Return (X, Y) of the center of cell containing provided text 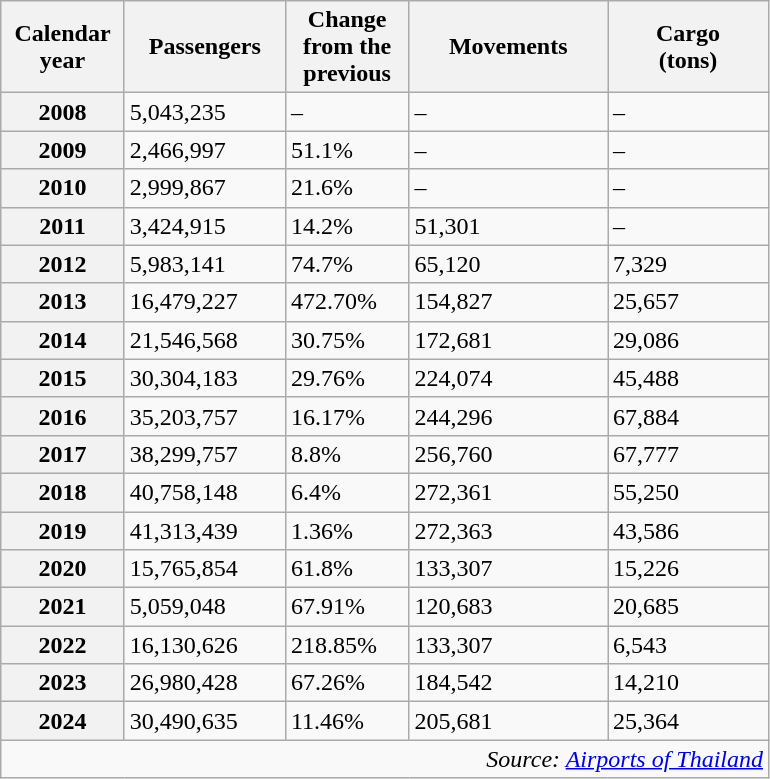
3,424,915 (204, 226)
184,542 (508, 683)
20,685 (688, 607)
29,086 (688, 340)
15,226 (688, 569)
2022 (63, 645)
15,765,854 (204, 569)
16.17% (347, 416)
29.76% (347, 378)
2019 (63, 531)
43,586 (688, 531)
2012 (63, 264)
25,657 (688, 302)
2009 (63, 150)
2017 (63, 454)
6.4% (347, 492)
26,980,428 (204, 683)
2018 (63, 492)
5,983,141 (204, 264)
25,364 (688, 721)
Calendar year (63, 47)
67.91% (347, 607)
218.85% (347, 645)
35,203,757 (204, 416)
272,361 (508, 492)
472.70% (347, 302)
272,363 (508, 531)
16,130,626 (204, 645)
51,301 (508, 226)
2,999,867 (204, 188)
2011 (63, 226)
2023 (63, 683)
Passengers (204, 47)
45,488 (688, 378)
21.6% (347, 188)
5,059,048 (204, 607)
2,466,997 (204, 150)
11.46% (347, 721)
38,299,757 (204, 454)
61.8% (347, 569)
2014 (63, 340)
67.26% (347, 683)
2010 (63, 188)
55,250 (688, 492)
205,681 (508, 721)
2008 (63, 112)
154,827 (508, 302)
51.1% (347, 150)
120,683 (508, 607)
30.75% (347, 340)
2016 (63, 416)
40,758,148 (204, 492)
14,210 (688, 683)
Source: Airports of Thailand (385, 759)
67,777 (688, 454)
2024 (63, 721)
41,313,439 (204, 531)
14.2% (347, 226)
16,479,227 (204, 302)
1.36% (347, 531)
5,043,235 (204, 112)
2013 (63, 302)
65,120 (508, 264)
30,304,183 (204, 378)
2015 (63, 378)
172,681 (508, 340)
6,543 (688, 645)
74.7% (347, 264)
224,074 (508, 378)
21,546,568 (204, 340)
256,760 (508, 454)
2021 (63, 607)
244,296 (508, 416)
Cargo(tons) (688, 47)
2020 (63, 569)
7,329 (688, 264)
Movements (508, 47)
Change from the previous (347, 47)
67,884 (688, 416)
8.8% (347, 454)
30,490,635 (204, 721)
